Search for the cell housing the specified text and yield its [X, Y] center coordinate. 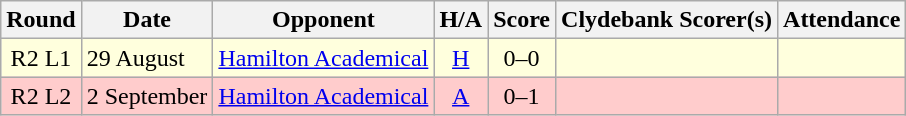
Clydebank Scorer(s) [667, 20]
Date [147, 20]
0–1 [522, 96]
H/A [461, 20]
R2 L1 [41, 58]
Attendance [842, 20]
H [461, 58]
Opponent [324, 20]
2 September [147, 96]
Score [522, 20]
29 August [147, 58]
Round [41, 20]
A [461, 96]
R2 L2 [41, 96]
0–0 [522, 58]
